Scan for the cell matching the given text and deliver its (x, y) coordinate at center. 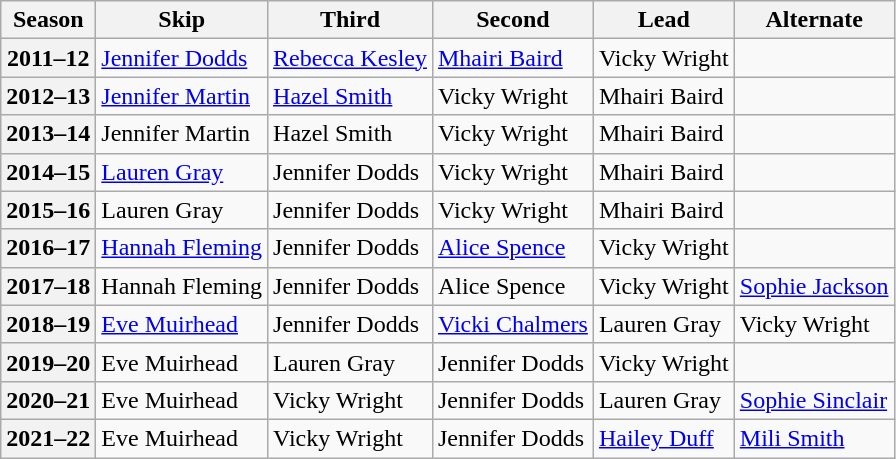
Vicki Chalmers (512, 324)
Third (350, 20)
Alternate (814, 20)
Rebecca Kesley (350, 58)
Season (48, 20)
2019–20 (48, 362)
Sophie Jackson (814, 286)
Hailey Duff (664, 438)
2018–19 (48, 324)
2021–22 (48, 438)
2014–15 (48, 172)
Skip (182, 20)
2020–21 (48, 400)
Sophie Sinclair (814, 400)
Second (512, 20)
2017–18 (48, 286)
Mili Smith (814, 438)
2011–12 (48, 58)
2013–14 (48, 134)
Lead (664, 20)
2016–17 (48, 248)
2015–16 (48, 210)
2012–13 (48, 96)
